Detect which cell encompasses the target text, then output its [X, Y] center coordinate. 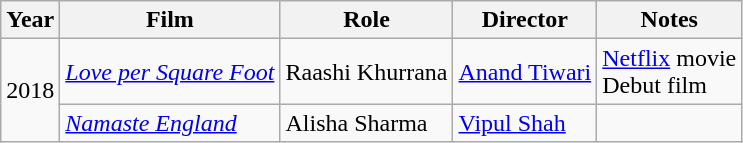
Role [366, 20]
Netflix movieDebut film [670, 72]
Year [30, 20]
Raashi Khurrana [366, 72]
Anand Tiwari [525, 72]
Director [525, 20]
Notes [670, 20]
Vipul Shah [525, 123]
Namaste England [170, 123]
Film [170, 20]
2018 [30, 90]
Alisha Sharma [366, 123]
Love per Square Foot [170, 72]
